Pinpoint the cell where the given text exists, returning its [X, Y] midpoint coordinate. 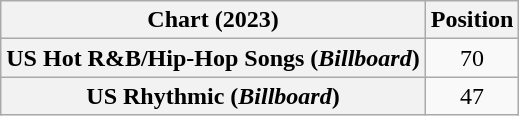
47 [472, 96]
US Hot R&B/Hip-Hop Songs (Billboard) [213, 58]
Chart (2023) [213, 20]
Position [472, 20]
70 [472, 58]
US Rhythmic (Billboard) [213, 96]
